Locate the cell with the specified text and output its [x, y] center coordinate. 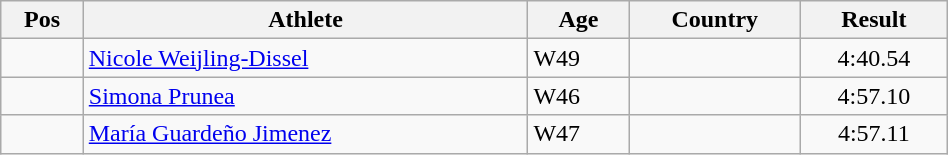
Result [874, 20]
Pos [42, 20]
4:57.10 [874, 96]
Age [578, 20]
Country [714, 20]
4:57.11 [874, 134]
Simona Prunea [306, 96]
W47 [578, 134]
4:40.54 [874, 58]
Nicole Weijling-Dissel [306, 58]
María Guardeño Jimenez [306, 134]
W46 [578, 96]
W49 [578, 58]
Athlete [306, 20]
